Determine the (x, y) coordinate at the center of the cell enclosing the given text.  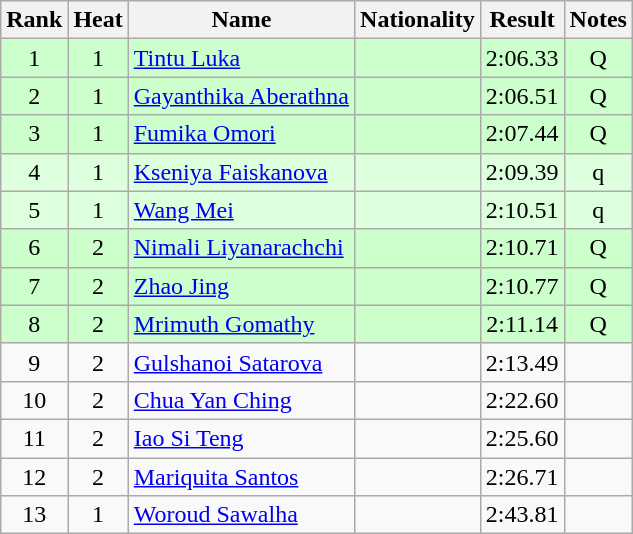
2:10.51 (522, 210)
Result (522, 20)
13 (34, 515)
2:06.33 (522, 58)
5 (34, 210)
Mariquita Santos (241, 477)
3 (34, 134)
Fumika Omori (241, 134)
Nimali Liyanarachchi (241, 248)
2:43.81 (522, 515)
9 (34, 362)
Zhao Jing (241, 286)
2:25.60 (522, 438)
Chua Yan Ching (241, 400)
2:10.71 (522, 248)
Nationality (418, 20)
2:11.14 (522, 324)
10 (34, 400)
11 (34, 438)
2:09.39 (522, 172)
Mrimuth Gomathy (241, 324)
8 (34, 324)
Iao Si Teng (241, 438)
2:13.49 (522, 362)
Heat (98, 20)
Gulshanoi Satarova (241, 362)
4 (34, 172)
Rank (34, 20)
Woroud Sawalha (241, 515)
2:10.77 (522, 286)
Notes (598, 20)
Tintu Luka (241, 58)
Wang Mei (241, 210)
Gayanthika Aberathna (241, 96)
6 (34, 248)
Kseniya Faiskanova (241, 172)
Name (241, 20)
7 (34, 286)
2:22.60 (522, 400)
12 (34, 477)
2:06.51 (522, 96)
2:07.44 (522, 134)
2:26.71 (522, 477)
